Provide the (x, y) coordinate of the cell's center where the given text is located.  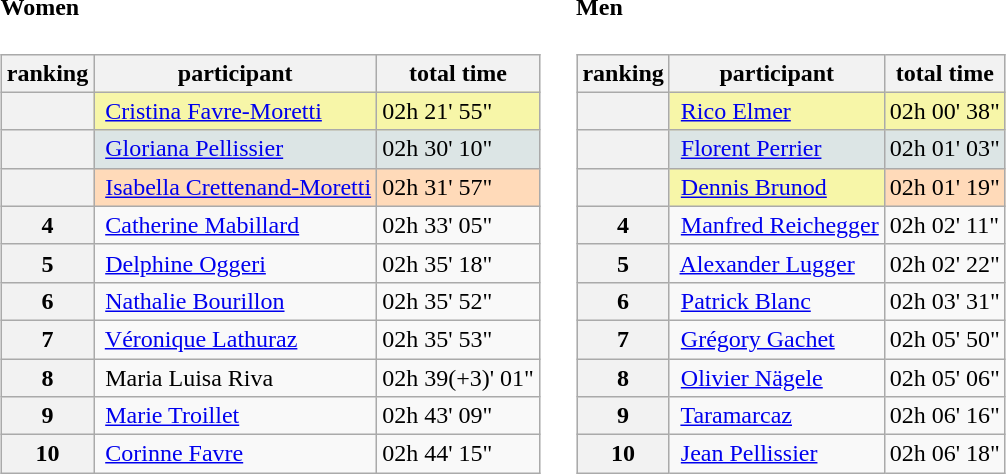
Florent Perrier (776, 149)
02h 06' 18" (944, 454)
02h 44' 15" (458, 454)
02h 02' 22" (944, 263)
Jean Pellissier (776, 454)
Rico Elmer (776, 111)
Manfred Reichegger (776, 225)
02h 35' 18" (458, 263)
02h 01' 03" (944, 149)
02h 33' 05" (458, 225)
02h 31' 57" (458, 187)
02h 02' 11" (944, 225)
02h 30' 10" (458, 149)
Grégory Gachet (776, 339)
02h 00' 38" (944, 111)
Marie Troillet (236, 416)
Taramarcaz (776, 416)
Cristina Favre-Moretti (236, 111)
02h 35' 52" (458, 301)
Isabella Crettenand-Moretti (236, 187)
Corinne Favre (236, 454)
Catherine Mabillard (236, 225)
02h 35' 53" (458, 339)
Delphine Oggeri (236, 263)
02h 05' 06" (944, 378)
02h 05' 50" (944, 339)
Dennis Brunod (776, 187)
02h 01' 19" (944, 187)
Olivier Nägele (776, 378)
Patrick Blanc (776, 301)
Véronique Lathuraz (236, 339)
02h 21' 55" (458, 111)
Nathalie Bourillon (236, 301)
02h 43' 09" (458, 416)
02h 39(+3)' 01" (458, 378)
02h 03' 31" (944, 301)
Alexander Lugger (776, 263)
Gloriana Pellissier (236, 149)
02h 06' 16" (944, 416)
Maria Luisa Riva (236, 378)
